Detect which cell encompasses the target text, then output its (x, y) center coordinate. 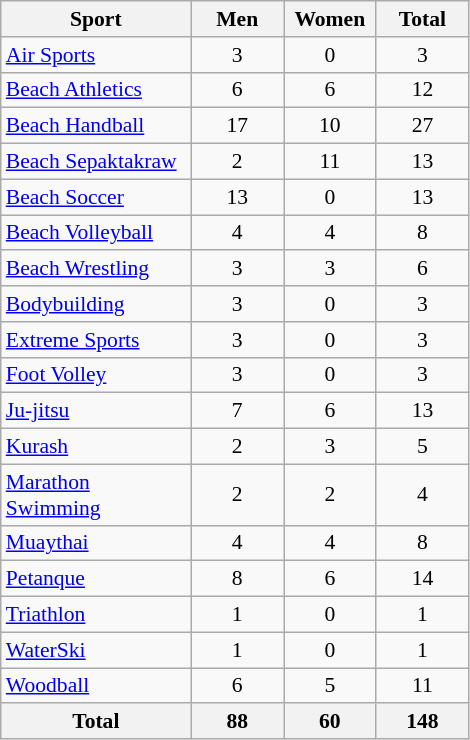
17 (238, 126)
Air Sports (96, 55)
Triathlon (96, 615)
Kurash (96, 447)
12 (422, 90)
Woodball (96, 686)
Extreme Sports (96, 340)
Ju-jitsu (96, 411)
88 (238, 722)
Foot Volley (96, 375)
Beach Volleyball (96, 233)
7 (238, 411)
Beach Sepaktakraw (96, 162)
Bodybuilding (96, 304)
60 (330, 722)
Women (330, 19)
Marathon Swimming (96, 494)
Beach Handball (96, 126)
Petanque (96, 579)
Muaythai (96, 543)
Sport (96, 19)
27 (422, 126)
Beach Athletics (96, 90)
Beach Soccer (96, 197)
Men (238, 19)
Beach Wrestling (96, 269)
10 (330, 126)
148 (422, 722)
WaterSki (96, 650)
14 (422, 579)
